For the text-containing cell, return its midpoint in [x, y] coordinate format. 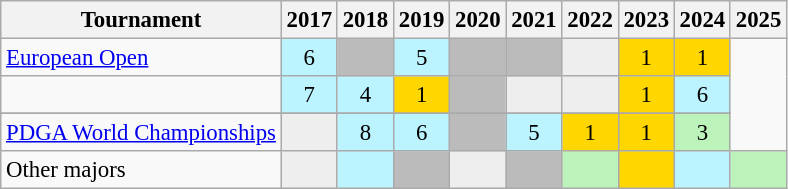
2022 [590, 20]
2018 [365, 20]
2021 [534, 20]
2017 [309, 20]
2023 [646, 20]
2025 [758, 20]
European Open [141, 58]
2020 [478, 20]
3 [702, 133]
2019 [422, 20]
Tournament [141, 20]
PDGA World Championships [141, 133]
8 [365, 133]
2024 [702, 20]
Other majors [141, 170]
4 [365, 95]
7 [309, 95]
